Output the [X, Y] coordinate of the center of the cell containing the given text.  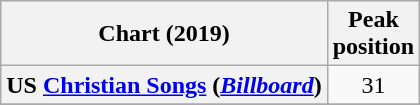
Peak position [373, 34]
US Christian Songs (Billboard) [164, 85]
31 [373, 85]
Chart (2019) [164, 34]
